Scan for the cell matching the given text and deliver its [X, Y] coordinate at center. 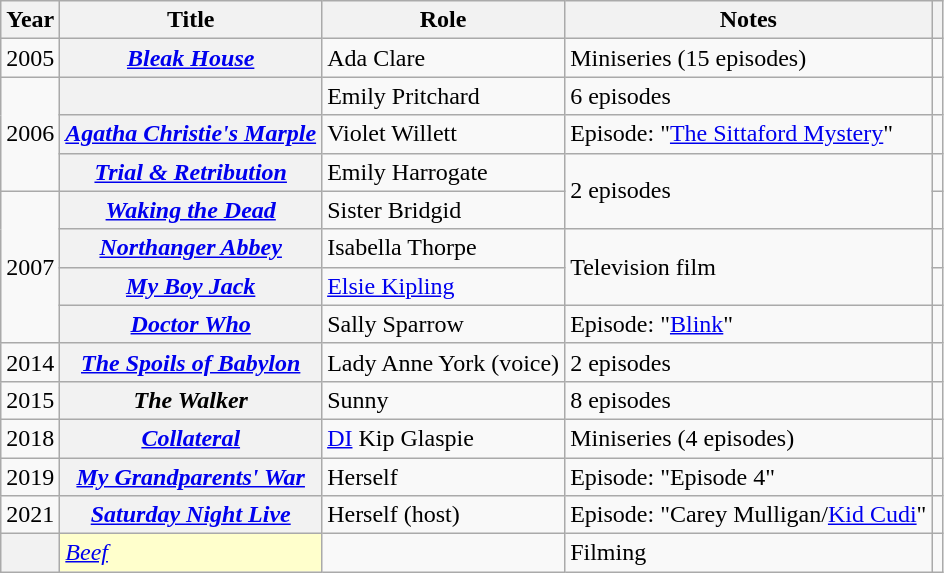
2005 [30, 58]
Agatha Christie's Marple [191, 134]
Waking the Dead [191, 210]
Title [191, 20]
The Walker [191, 400]
Year [30, 20]
2021 [30, 515]
Filming [748, 553]
Beef [191, 553]
Television film [748, 267]
Doctor Who [191, 324]
Collateral [191, 438]
2014 [30, 362]
My Boy Jack [191, 286]
Violet Willett [444, 134]
Elsie Kipling [444, 286]
Sister Bridgid [444, 210]
2015 [30, 400]
Ada Clare [444, 58]
Northanger Abbey [191, 248]
Emily Pritchard [444, 96]
Sally Sparrow [444, 324]
The Spoils of Babylon [191, 362]
6 episodes [748, 96]
Saturday Night Live [191, 515]
Bleak House [191, 58]
Episode: "Carey Mulligan/Kid Cudi" [748, 515]
8 episodes [748, 400]
2007 [30, 267]
Lady Anne York (voice) [444, 362]
Herself (host) [444, 515]
Miniseries (4 episodes) [748, 438]
Sunny [444, 400]
Notes [748, 20]
Herself [444, 477]
Episode: "Blink" [748, 324]
Episode: "Episode 4" [748, 477]
Episode: "The Sittaford Mystery" [748, 134]
Miniseries (15 episodes) [748, 58]
My Grandparents' War [191, 477]
Isabella Thorpe [444, 248]
2019 [30, 477]
DI Kip Glaspie [444, 438]
Trial & Retribution [191, 172]
2018 [30, 438]
Emily Harrogate [444, 172]
2006 [30, 134]
Role [444, 20]
